Provide the [X, Y] coordinate of the cell's center where the given text is located.  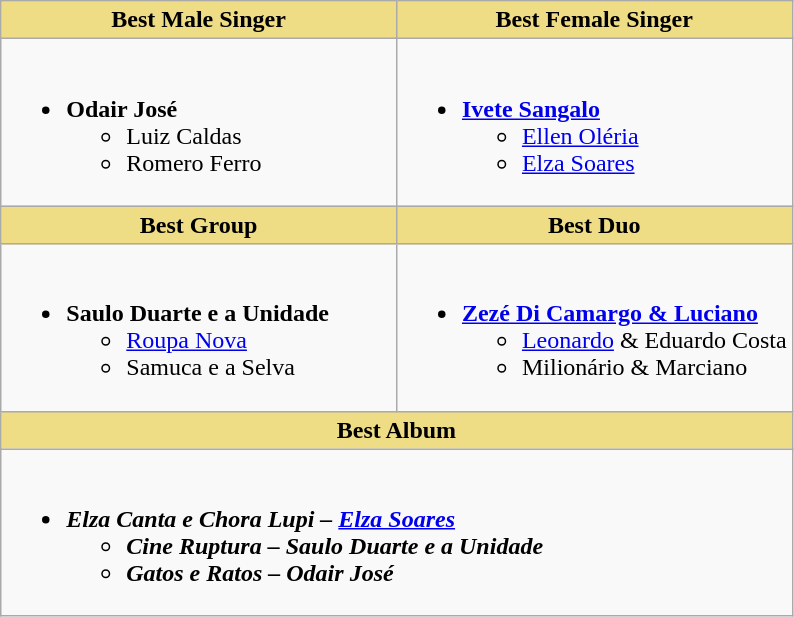
Best Duo [594, 225]
Zezé Di Camargo & LucianoLeonardo & Eduardo CostaMilionário & Marciano [594, 328]
Odair JoséLuiz CaldasRomero Ferro [199, 122]
Best Female Singer [594, 20]
Ivete SangaloEllen OlériaElza Soares [594, 122]
Saulo Duarte e a UnidadeRoupa NovaSamuca e a Selva [199, 328]
Best Male Singer [199, 20]
Elza Canta e Chora Lupi – Elza SoaresCine Ruptura – Saulo Duarte e a UnidadeGatos e Ratos – Odair José [396, 532]
Best Album [396, 430]
Best Group [199, 225]
